Find where the given text appears and provide that cell's center as (x, y) coordinate. 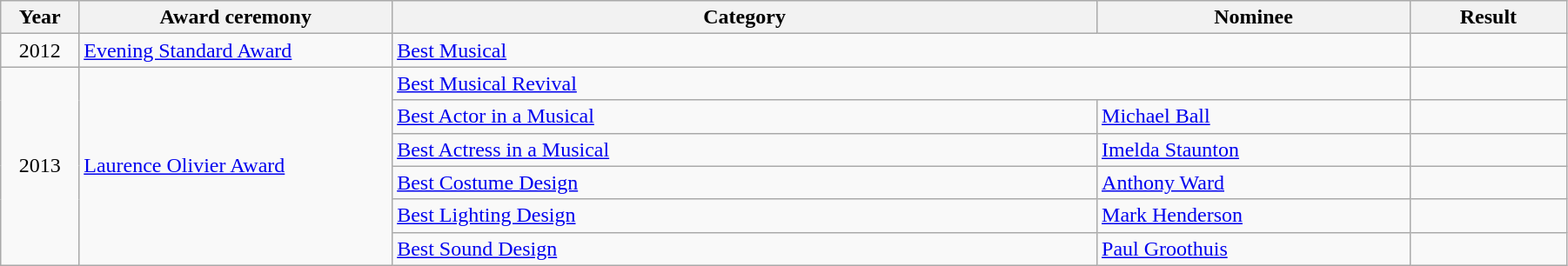
Best Musical Revival (901, 83)
Anthony Ward (1254, 183)
Mark Henderson (1254, 216)
Nominee (1254, 17)
Imelda Staunton (1254, 150)
Best Actress in a Musical (745, 150)
Best Musical (901, 50)
Best Sound Design (745, 249)
Michael Ball (1254, 116)
Category (745, 17)
Best Costume Design (745, 183)
Best Actor in a Musical (745, 116)
Award ceremony (236, 17)
2013 (40, 166)
Best Lighting Design (745, 216)
2012 (40, 50)
Year (40, 17)
Laurence Olivier Award (236, 166)
Evening Standard Award (236, 50)
Result (1488, 17)
Paul Groothuis (1254, 249)
